Scan for the cell matching the given text and deliver its [x, y] coordinate at center. 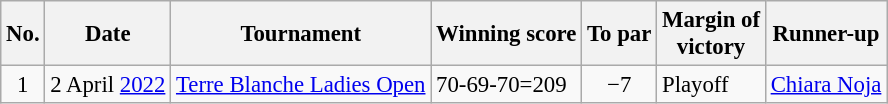
Playoff [712, 85]
Terre Blanche Ladies Open [301, 85]
Date [108, 34]
70-69-70=209 [506, 85]
Chiara Noja [826, 85]
2 April 2022 [108, 85]
Margin ofvictory [712, 34]
To par [620, 34]
1 [23, 85]
Runner-up [826, 34]
Tournament [301, 34]
Winning score [506, 34]
No. [23, 34]
−7 [620, 85]
